Locate the cell with the specified text and output its [X, Y] center coordinate. 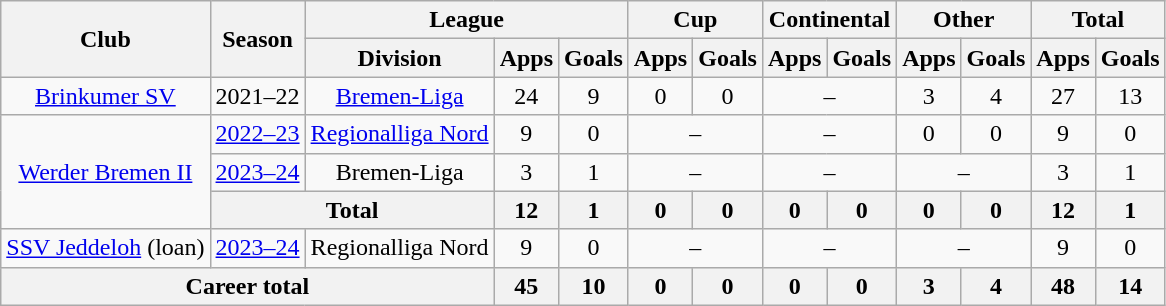
Career total [248, 286]
SSV Jeddeloh (loan) [106, 248]
League [466, 20]
Cup [695, 20]
2021–22 [258, 96]
48 [1063, 286]
Brinkumer SV [106, 96]
24 [526, 96]
2022–23 [258, 134]
45 [526, 286]
Other [964, 20]
Season [258, 39]
Club [106, 39]
Continental [829, 20]
Division [400, 58]
10 [594, 286]
13 [1130, 96]
14 [1130, 286]
27 [1063, 96]
Werder Bremen II [106, 172]
